From the cell containing the given text, extract its center point as [X, Y] coordinate. 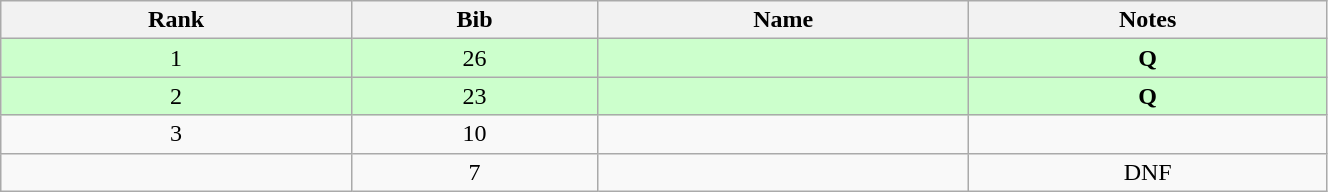
Rank [176, 20]
23 [474, 96]
26 [474, 58]
Name [784, 20]
10 [474, 134]
Notes [1148, 20]
DNF [1148, 172]
Bib [474, 20]
7 [474, 172]
3 [176, 134]
2 [176, 96]
1 [176, 58]
